Return (x, y) of the center of cell containing provided text 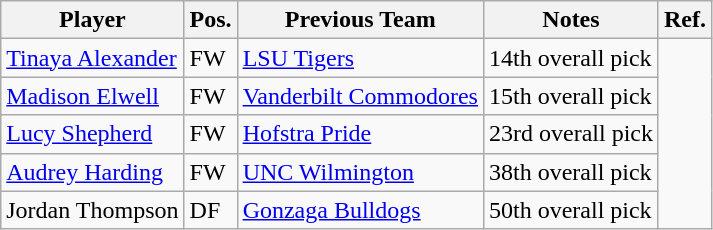
UNC Wilmington (360, 172)
Hofstra Pride (360, 134)
LSU Tigers (360, 58)
38th overall pick (570, 172)
Previous Team (360, 20)
Jordan Thompson (92, 210)
15th overall pick (570, 96)
Notes (570, 20)
Madison Elwell (92, 96)
Tinaya Alexander (92, 58)
Lucy Shepherd (92, 134)
Ref. (684, 20)
DF (210, 210)
Audrey Harding (92, 172)
50th overall pick (570, 210)
Pos. (210, 20)
Player (92, 20)
23rd overall pick (570, 134)
Vanderbilt Commodores (360, 96)
14th overall pick (570, 58)
Gonzaga Bulldogs (360, 210)
